Find where the given text appears and provide that cell's center as (x, y) coordinate. 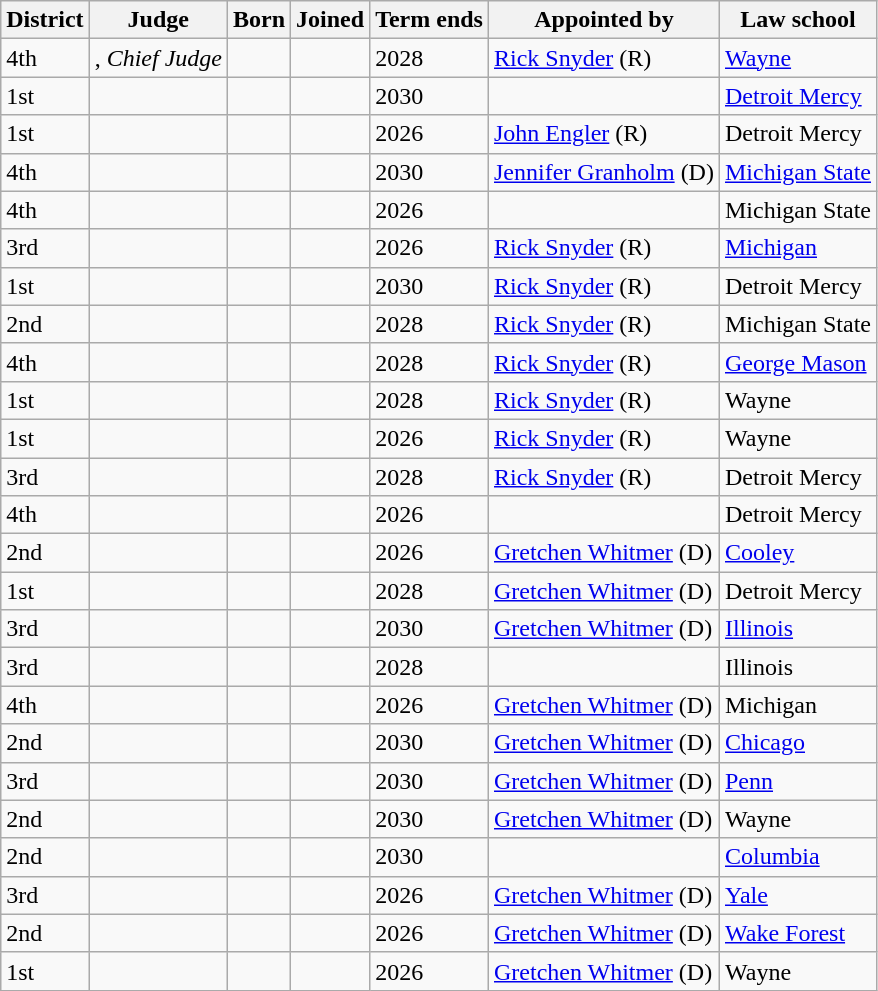
Law school (798, 20)
Chicago (798, 743)
Penn (798, 781)
Term ends (430, 20)
Jennifer Granholm (D) (604, 172)
Wake Forest (798, 933)
District (45, 20)
Born (258, 20)
, Chief Judge (158, 58)
Cooley (798, 553)
Joined (330, 20)
Yale (798, 895)
Judge (158, 20)
John Engler (R) (604, 134)
Columbia (798, 857)
Appointed by (604, 20)
George Mason (798, 362)
